Provide the (X, Y) coordinate of the cell's center where the given text is located.  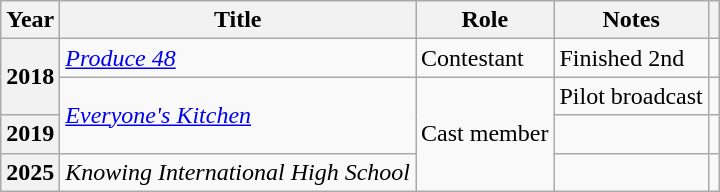
2019 (30, 134)
2018 (30, 77)
Contestant (485, 58)
Pilot broadcast (631, 96)
Knowing International High School (238, 172)
Produce 48 (238, 58)
Year (30, 20)
Finished 2nd (631, 58)
Cast member (485, 134)
Title (238, 20)
2025 (30, 172)
Everyone's Kitchen (238, 115)
Role (485, 20)
Notes (631, 20)
